Capture the cell that displays the provided text and extract its [x, y] central coordinate. 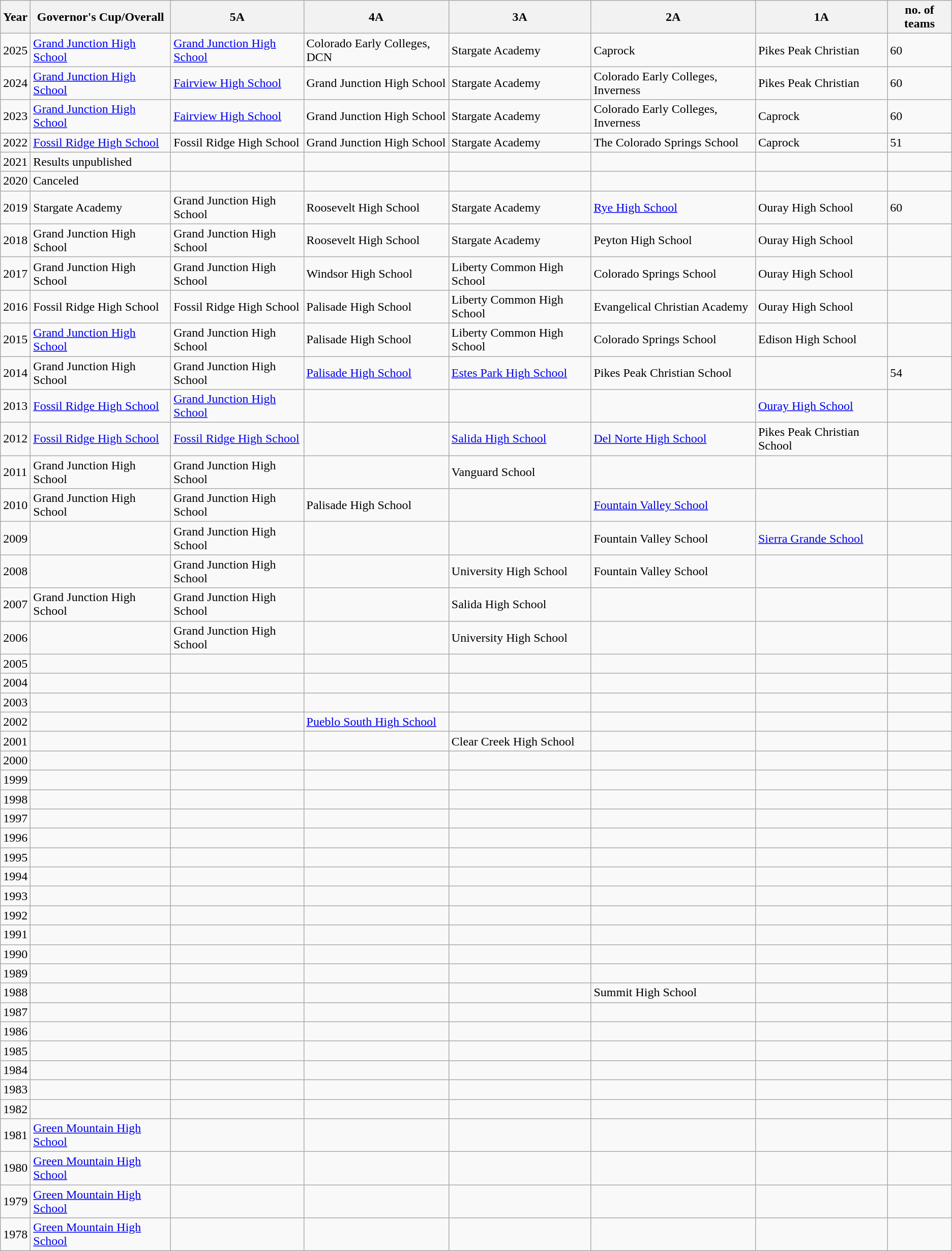
1987 [15, 1012]
2002 [15, 722]
2017 [15, 274]
1A [821, 17]
1980 [15, 1169]
Colorado Early Colleges, DCN [376, 50]
Summit High School [673, 993]
2014 [15, 372]
2005 [15, 664]
2010 [15, 505]
1990 [15, 954]
2011 [15, 472]
1978 [15, 1235]
2013 [15, 406]
1995 [15, 857]
1989 [15, 973]
2000 [15, 760]
54 [919, 372]
2008 [15, 572]
2003 [15, 702]
Rye High School [673, 207]
2020 [15, 181]
2024 [15, 83]
2023 [15, 116]
1993 [15, 896]
2007 [15, 604]
1994 [15, 877]
1986 [15, 1031]
Evangelical Christian Academy [673, 306]
3A [520, 17]
Pueblo South High School [376, 722]
1985 [15, 1051]
1981 [15, 1135]
1998 [15, 799]
2009 [15, 538]
2019 [15, 207]
1996 [15, 838]
2025 [15, 50]
Sierra Grande School [821, 538]
2021 [15, 162]
Vanguard School [520, 472]
Year [15, 17]
5A [237, 17]
1982 [15, 1109]
1984 [15, 1070]
Results unpublished [101, 162]
51 [919, 142]
Peyton High School [673, 240]
2015 [15, 340]
1992 [15, 915]
Estes Park High School [520, 372]
Clear Creek High School [520, 741]
2001 [15, 741]
no. of teams [919, 17]
2022 [15, 142]
Governor's Cup/Overall [101, 17]
2A [673, 17]
2006 [15, 638]
Canceled [101, 181]
1997 [15, 819]
1991 [15, 935]
2016 [15, 306]
2004 [15, 683]
1983 [15, 1089]
1988 [15, 993]
The Colorado Springs School [673, 142]
4A [376, 17]
1999 [15, 780]
Windsor High School [376, 274]
2012 [15, 439]
1979 [15, 1201]
Del Norte High School [673, 439]
2018 [15, 240]
Edison High School [821, 340]
